Provide the (x, y) coordinate of the cell's center where the given text is located.  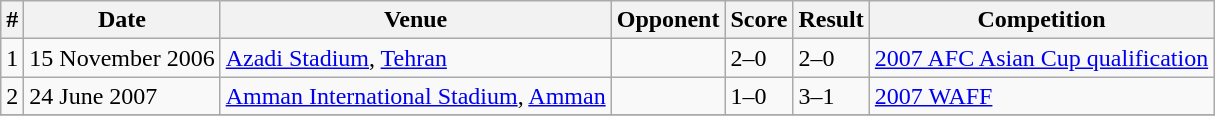
15 November 2006 (122, 58)
1–0 (759, 96)
Azadi Stadium, Tehran (416, 58)
24 June 2007 (122, 96)
Score (759, 20)
Result (831, 20)
2007 WAFF (1041, 96)
# (12, 20)
Competition (1041, 20)
Venue (416, 20)
2 (12, 96)
Opponent (668, 20)
1 (12, 58)
Date (122, 20)
3–1 (831, 96)
Amman International Stadium, Amman (416, 96)
2007 AFC Asian Cup qualification (1041, 58)
